Capture the cell that displays the provided text and extract its (X, Y) central coordinate. 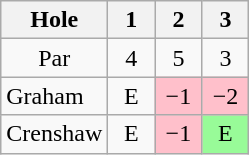
Graham (54, 96)
2 (178, 20)
4 (132, 58)
Crenshaw (54, 134)
Hole (54, 20)
−2 (226, 96)
1 (132, 20)
5 (178, 58)
Par (54, 58)
